Locate the cell with the specified text and output its [x, y] center coordinate. 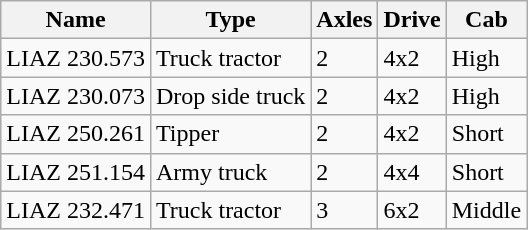
Middle [486, 210]
Cab [486, 20]
LIAZ 250.261 [76, 134]
Drop side truck [230, 96]
Type [230, 20]
6x2 [412, 210]
LIAZ 230.573 [76, 58]
LIAZ 230.073 [76, 96]
Tipper [230, 134]
Army truck [230, 172]
Axles [344, 20]
Name [76, 20]
Drive [412, 20]
3 [344, 210]
LIAZ 251.154 [76, 172]
4x4 [412, 172]
LIAZ 232.471 [76, 210]
